Return the [X, Y] coordinate for the center point of the cell that contains the specified text.  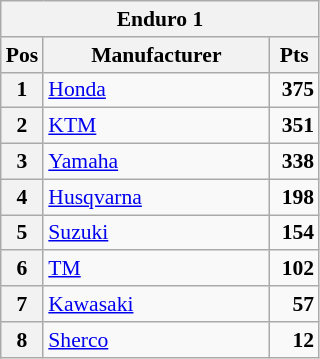
102 [294, 269]
Pos [22, 55]
57 [294, 304]
KTM [156, 126]
Honda [156, 90]
6 [22, 269]
7 [22, 304]
Enduro 1 [160, 19]
375 [294, 90]
154 [294, 233]
TM [156, 269]
2 [22, 126]
3 [22, 162]
1 [22, 90]
4 [22, 197]
8 [22, 340]
Yamaha [156, 162]
198 [294, 197]
338 [294, 162]
Suzuki [156, 233]
Manufacturer [156, 55]
Husqvarna [156, 197]
12 [294, 340]
Sherco [156, 340]
Kawasaki [156, 304]
351 [294, 126]
5 [22, 233]
Pts [294, 55]
